Determine the (X, Y) coordinate at the center of the cell enclosing the given text.  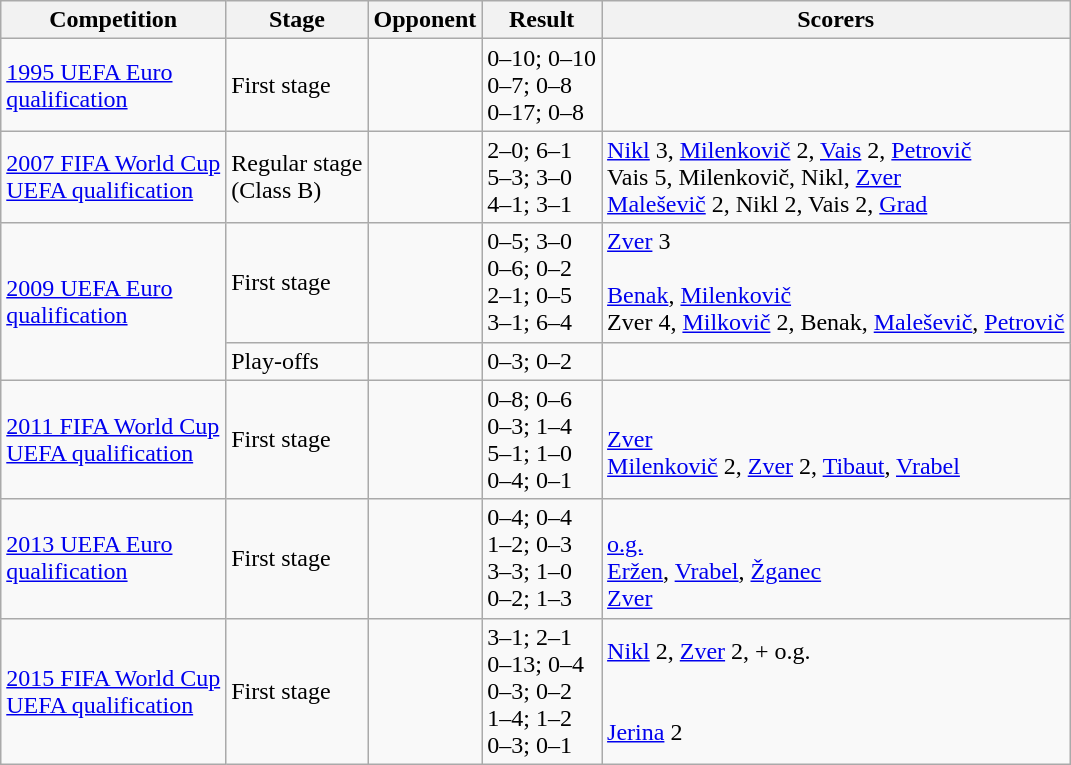
2011 FIFA World CupUEFA qualification (114, 440)
Opponent (425, 20)
Stage (297, 20)
Regular stage(Class B) (297, 177)
ZverMilenkovič 2, Zver 2, Tibaut, Vrabel (836, 440)
0–4; 0–41–2; 0–33–3; 1–00–2; 1–3 (542, 558)
0–8; 0–60–3; 1–45–1; 1–00–4; 0–1 (542, 440)
Zver 3Benak, MilenkovičZver 4, Milkovič 2, Benak, Maleševič, Petrovič (836, 282)
2009 UEFA Euroqualification (114, 302)
0–3; 0–2 (542, 361)
Result (542, 20)
1995 UEFA Euroqualification (114, 85)
3–1; 2–10–13; 0–40–3; 0–21–4; 1–20–3; 0–1 (542, 691)
2015 FIFA World CupUEFA qualification (114, 691)
2013 UEFA Euroqualification (114, 558)
0–10; 0–100–7; 0–80–17; 0–8 (542, 85)
Nikl 2, Zver 2, + o.g.Jerina 2 (836, 691)
Nikl 3, Milenkovič 2, Vais 2, PetrovičVais 5, Milenkovič, Nikl, ZverMaleševič 2, Nikl 2, Vais 2, Grad (836, 177)
Play-offs (297, 361)
2–0; 6–15–3; 3–04–1; 3–1 (542, 177)
2007 FIFA World CupUEFA qualification (114, 177)
Competition (114, 20)
o.g.Eržen, Vrabel, ŽganecZver (836, 558)
0–5; 3–00–6; 0–22–1; 0–53–1; 6–4 (542, 282)
Scorers (836, 20)
